For the text-containing cell, return its midpoint in [X, Y] coordinate format. 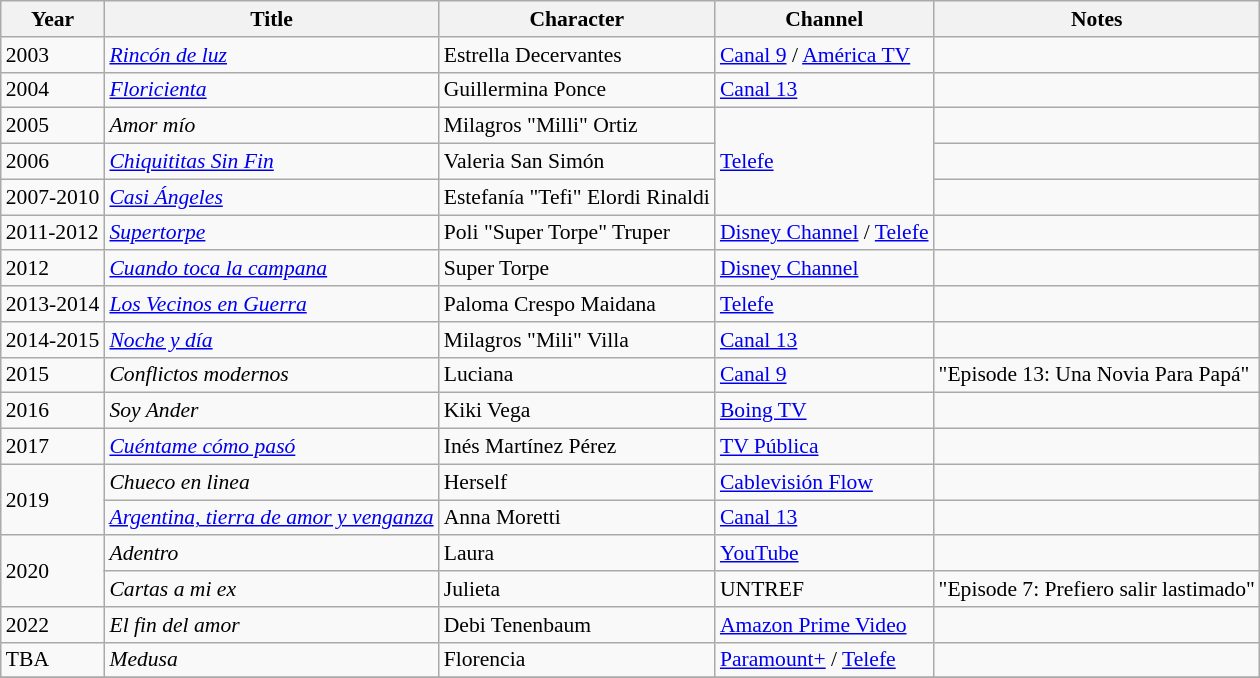
El fin del amor [271, 625]
Argentina, tierra de amor y venganza [271, 518]
UNTREF [824, 589]
Herself [577, 482]
Chiquititas Sin Fin [271, 162]
2022 [53, 625]
Medusa [271, 660]
Title [271, 19]
2011-2012 [53, 233]
Los Vecinos en Guerra [271, 304]
YouTube [824, 554]
2004 [53, 90]
2016 [53, 411]
Year [53, 19]
Cartas a mi ex [271, 589]
Inés Martínez Pérez [577, 447]
TBA [53, 660]
Canal 9 [824, 375]
Amor mío [271, 126]
Cuando toca la campana [271, 269]
Noche y día [271, 340]
2014-2015 [53, 340]
2020 [53, 572]
"Episode 7: Prefiero salir lastimado" [1097, 589]
Milagros "Mili" Villa [577, 340]
Channel [824, 19]
Chueco en linea [271, 482]
2013-2014 [53, 304]
Floricienta [271, 90]
Soy Ander [271, 411]
Anna Moretti [577, 518]
Character [577, 19]
Disney Channel / Telefe [824, 233]
Conflictos modernos [271, 375]
Canal 9 / América TV [824, 55]
Julieta [577, 589]
2007-2010 [53, 197]
Casi Ángeles [271, 197]
Paloma Crespo Maidana [577, 304]
Paramount+ / Telefe [824, 660]
Florencia [577, 660]
Supertorpe [271, 233]
Amazon Prime Video [824, 625]
Valeria San Simón [577, 162]
Super Torpe [577, 269]
2012 [53, 269]
Cuéntame cómo pasó [271, 447]
Luciana [577, 375]
Notes [1097, 19]
Laura [577, 554]
2019 [53, 500]
2006 [53, 162]
Estrella Decervantes [577, 55]
Estefanía "Tefi" Elordi Rinaldi [577, 197]
Poli "Super Torpe" Truper [577, 233]
Debi Tenenbaum [577, 625]
Boing TV [824, 411]
Rincón de luz [271, 55]
2015 [53, 375]
"Episode 13: Una Novia Para Papá" [1097, 375]
Cablevisión Flow [824, 482]
Disney Channel [824, 269]
Guillermina Ponce [577, 90]
Kiki Vega [577, 411]
Adentro [271, 554]
2017 [53, 447]
2005 [53, 126]
TV Pública [824, 447]
2003 [53, 55]
Milagros "Milli" Ortiz [577, 126]
